Capture the cell that displays the provided text and extract its [X, Y] central coordinate. 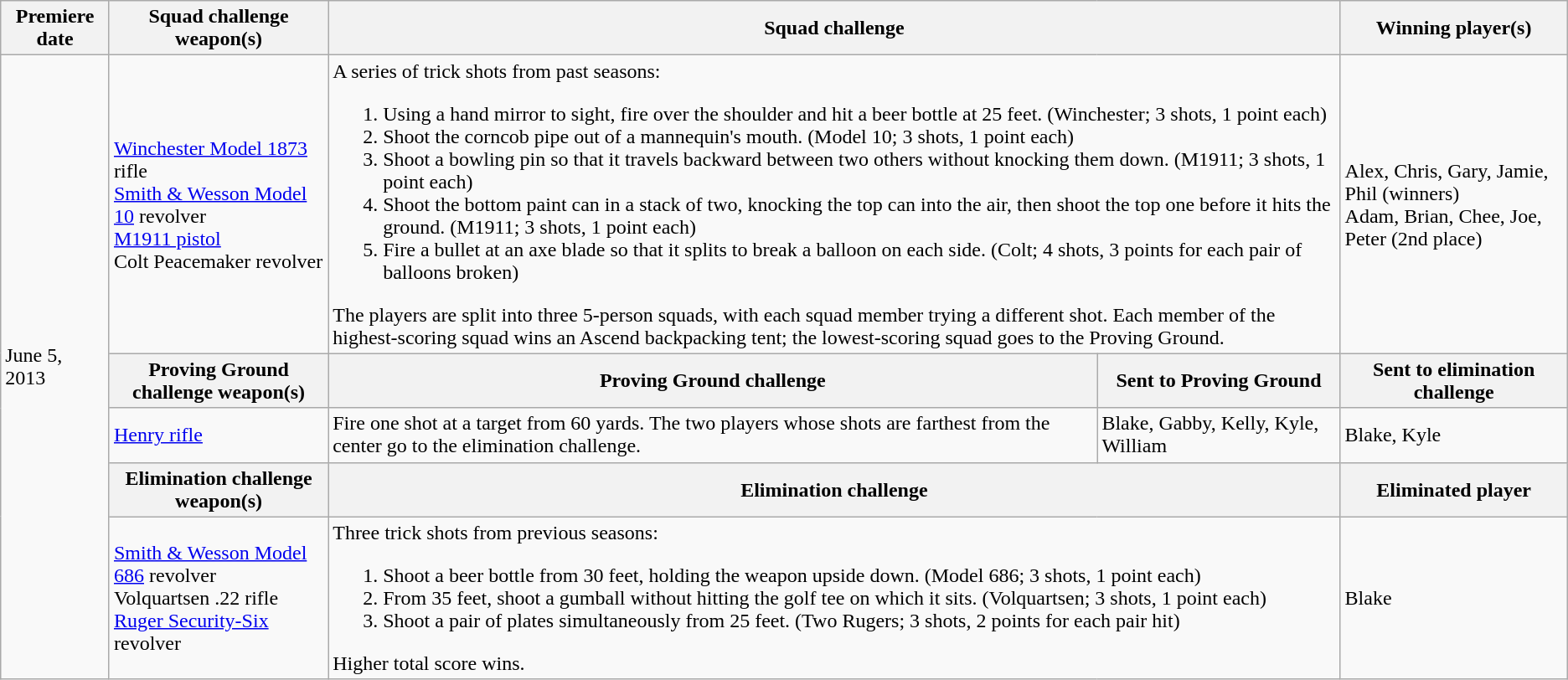
Henry rifle [218, 435]
Elimination challenge weapon(s) [218, 489]
Blake [1454, 598]
Sent to Proving Ground [1219, 380]
Smith & Wesson Model 686 revolverVolquartsen .22 rifleRuger Security-Six revolver [218, 598]
Squad challenge [834, 28]
Proving Ground challenge [713, 380]
Elimination challenge [834, 489]
Alex, Chris, Gary, Jamie, Phil (winners)Adam, Brian, Chee, Joe, Peter (2nd place) [1454, 204]
Squad challenge weapon(s) [218, 28]
Blake, Kyle [1454, 435]
Eliminated player [1454, 489]
Winchester Model 1873 rifleSmith & Wesson Model 10 revolverM1911 pistolColt Peacemaker revolver [218, 204]
Proving Ground challenge weapon(s) [218, 380]
Winning player(s) [1454, 28]
Premiere date [55, 28]
Blake, Gabby, Kelly, Kyle, William [1219, 435]
June 5, 2013 [55, 367]
Fire one shot at a target from 60 yards. The two players whose shots are farthest from the center go to the elimination challenge. [713, 435]
Sent to elimination challenge [1454, 380]
